Determine the [x, y] coordinate at the center of the cell enclosing the given text.  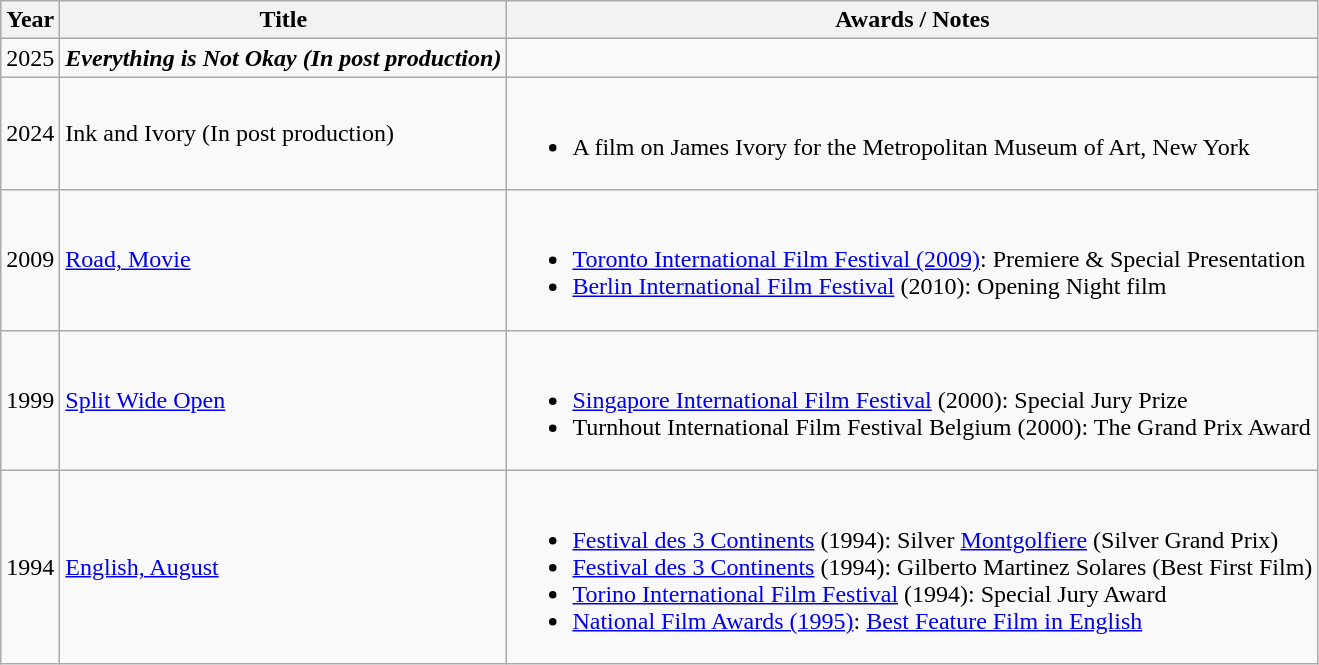
2025 [30, 58]
English, August [284, 567]
Title [284, 20]
1999 [30, 400]
A film on James Ivory for the Metropolitan Museum of Art, New York [912, 134]
Ink and Ivory (In post production) [284, 134]
Road, Movie [284, 260]
1994 [30, 567]
2009 [30, 260]
2024 [30, 134]
Year [30, 20]
Everything is Not Okay (In post production) [284, 58]
Toronto International Film Festival (2009): Premiere & Special PresentationBerlin International Film Festival (2010): Opening Night film [912, 260]
Singapore International Film Festival (2000): Special Jury PrizeTurnhout International Film Festival Belgium (2000): The Grand Prix Award [912, 400]
Split Wide Open [284, 400]
Awards / Notes [912, 20]
